Provide the (x, y) coordinate of the cell's center where the given text is located.  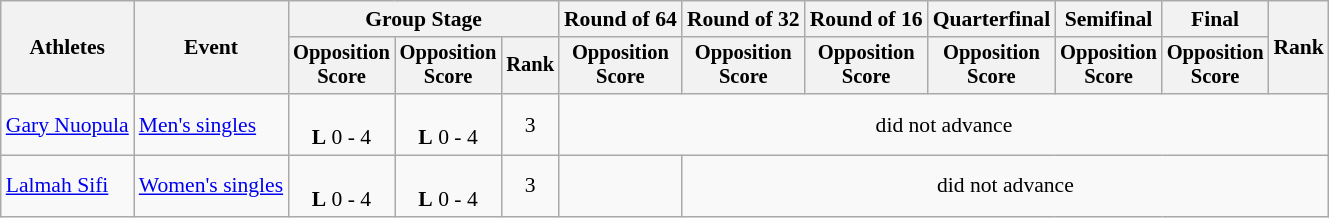
Event (211, 48)
Final (1216, 19)
Round of 16 (866, 19)
Round of 32 (744, 19)
Quarterfinal (992, 19)
Women's singles (211, 186)
Group Stage (424, 19)
Round of 64 (620, 19)
Gary Nuopula (68, 124)
Men's singles (211, 124)
Lalmah Sifi (68, 186)
Athletes (68, 48)
Semifinal (1108, 19)
